Output the (X, Y) coordinate of the center of the cell containing the given text.  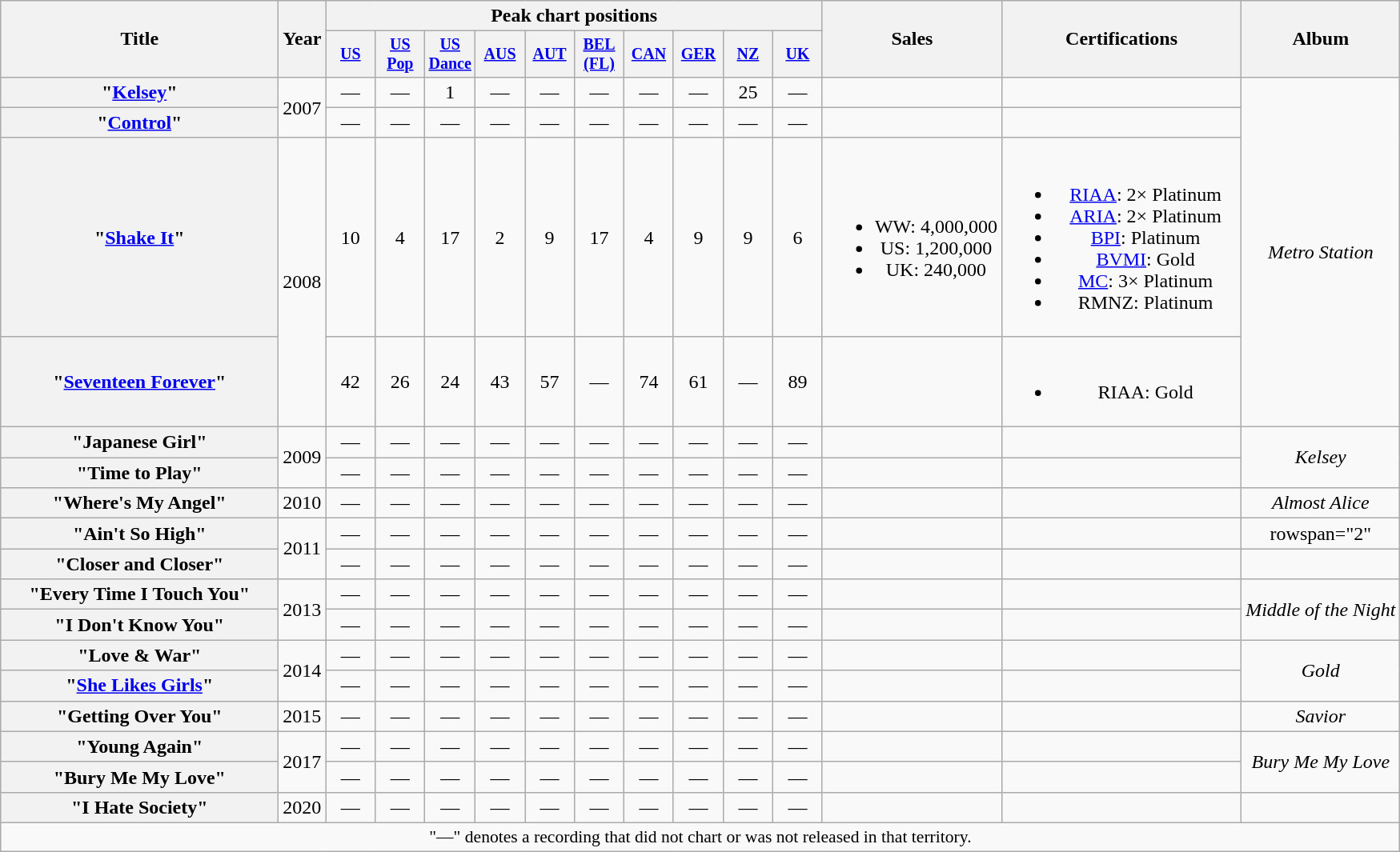
2013 (303, 610)
Middle of the Night (1321, 610)
rowspan="2" (1321, 534)
6 (797, 237)
89 (797, 381)
Metro Station (1321, 251)
2011 (303, 549)
GER (698, 54)
"Love & War" (139, 655)
74 (649, 381)
Almost Alice (1321, 503)
Title (139, 39)
CAN (649, 54)
"Where's My Angel" (139, 503)
2017 (303, 762)
42 (351, 381)
26 (400, 381)
"Time to Play" (139, 473)
Album (1321, 39)
2020 (303, 807)
NZ (748, 54)
"Shake It" (139, 237)
BEL (FL) (600, 54)
Gold (1321, 670)
"—" denotes a recording that did not chart or was not released in that territory. (700, 837)
2014 (303, 670)
"Control" (139, 122)
Peak chart positions (575, 16)
2015 (303, 716)
1 (450, 92)
Certifications (1122, 39)
WW: 4,000,000US: 1,200,000UK: 240,000 (912, 237)
RIAA: Gold (1122, 381)
US Dance (450, 54)
UK (797, 54)
10 (351, 237)
US (351, 54)
"Seventeen Forever" (139, 381)
"Bury Me My Love" (139, 777)
43 (500, 381)
"Every Time I Touch You" (139, 594)
"Young Again" (139, 746)
"Getting Over You" (139, 716)
57 (550, 381)
24 (450, 381)
AUT (550, 54)
Bury Me My Love (1321, 762)
Year (303, 39)
"I Don't Know You" (139, 625)
"She Likes Girls" (139, 686)
"Ain't So High" (139, 534)
2010 (303, 503)
2009 (303, 458)
25 (748, 92)
2007 (303, 107)
2 (500, 237)
Savior (1321, 716)
"Closer and Closer" (139, 564)
RIAA: 2× PlatinumARIA: 2× PlatinumBPI: PlatinumBVMI: GoldMC: 3× PlatinumRMNZ: Platinum (1122, 237)
Kelsey (1321, 458)
US Pop (400, 54)
61 (698, 381)
Sales (912, 39)
"I Hate Society" (139, 807)
AUS (500, 54)
2008 (303, 282)
"Japanese Girl" (139, 442)
"Kelsey" (139, 92)
